For the text-containing cell, return its midpoint in [x, y] coordinate format. 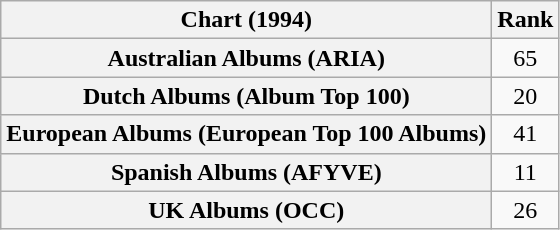
European Albums (European Top 100 Albums) [246, 134]
UK Albums (OCC) [246, 210]
20 [526, 96]
26 [526, 210]
Australian Albums (ARIA) [246, 58]
Spanish Albums (AFYVE) [246, 172]
11 [526, 172]
41 [526, 134]
Rank [526, 20]
Chart (1994) [246, 20]
Dutch Albums (Album Top 100) [246, 96]
65 [526, 58]
